Pinpoint the cell where the given text exists, returning its (x, y) midpoint coordinate. 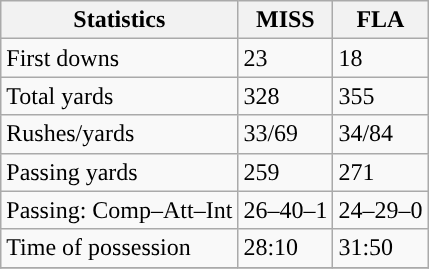
MISS (286, 20)
Statistics (120, 20)
28:10 (286, 248)
Passing yards (120, 172)
23 (286, 58)
328 (286, 96)
Rushes/yards (120, 134)
31:50 (380, 248)
34/84 (380, 134)
259 (286, 172)
271 (380, 172)
355 (380, 96)
First downs (120, 58)
24–29–0 (380, 210)
26–40–1 (286, 210)
33/69 (286, 134)
FLA (380, 20)
18 (380, 58)
Time of possession (120, 248)
Total yards (120, 96)
Passing: Comp–Att–Int (120, 210)
